Return (X, Y) of the center of cell containing provided text 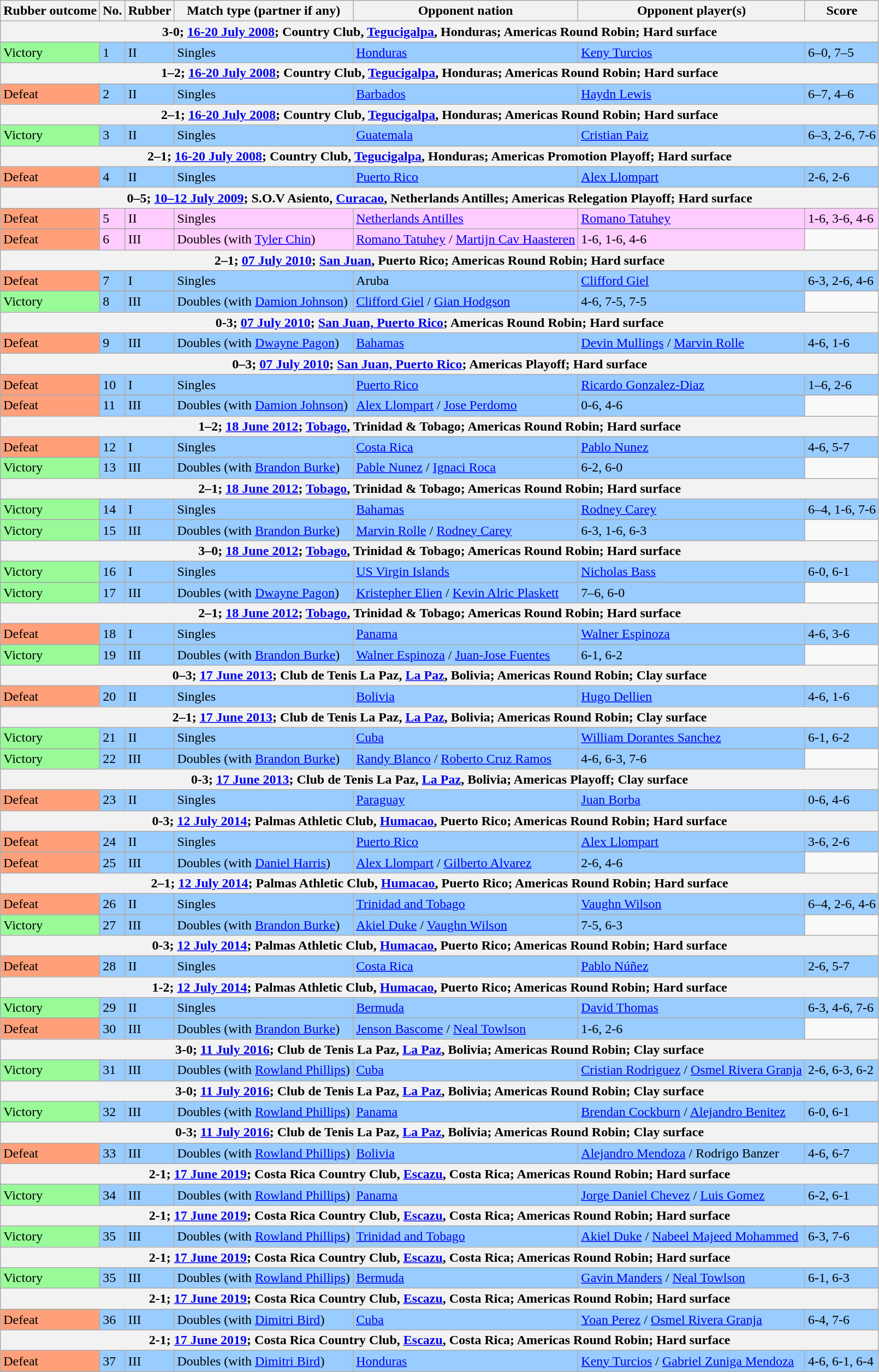
19 (112, 655)
2 (112, 94)
Doubles (with Tyler Chin) (264, 239)
1-6, 1-6, 4-6 (692, 239)
6-3, 7-6 (842, 1236)
6-3, 2-6, 4-6 (842, 281)
Nicholas Bass (692, 571)
12 (112, 447)
0-3; 11 July 2016; Club de Tenis La Paz, La Paz, Bolivia; Americas Round Robin; Clay surface (440, 1132)
27 (112, 925)
4-6, 6-1, 6-4 (842, 1361)
15 (112, 530)
Ricardo Gonzalez-Diaz (692, 385)
7–6, 6-0 (692, 592)
6–3, 2-6, 7-6 (842, 135)
13 (112, 468)
Guatemala (466, 135)
Keny Turcios (692, 52)
1–2; 18 June 2012; Tobago, Trinidad & Tobago; Americas Round Robin; Hard surface (440, 426)
Hugo Dellien (692, 696)
16 (112, 571)
Jenson Bascome / Neal Towlson (466, 1029)
1-6, 2-6 (692, 1029)
Keny Turcios / Gabriel Zuniga Mendoza (692, 1361)
Alejandro Mendoza / Rodrigo Banzer (692, 1153)
6-2, 6-0 (692, 468)
2–1; 07 July 2010; San Juan, Puerto Rico; Americas Round Robin; Hard surface (440, 260)
34 (112, 1195)
31 (112, 1070)
Doubles (with Daniel Harris) (264, 862)
9 (112, 343)
Brendan Cockburn / Alejandro Benitez (692, 1112)
6-4, 7-6 (842, 1320)
David Thomas (692, 1008)
Romano Tatuhey (692, 218)
4-6, 6-7 (842, 1153)
6–0, 7–5 (842, 52)
11 (112, 405)
30 (112, 1029)
14 (112, 509)
Cristian Paiz (692, 135)
Walner Espinoza (692, 634)
Alex Llompart / Gilberto Alvarez (466, 862)
4-6, 7-5, 7-5 (692, 302)
William Dorantes Sanchez (692, 738)
Score (842, 11)
6-1, 6-3 (842, 1278)
Rubber outcome (50, 11)
7 (112, 281)
Cristian Rodriguez / Osmel Rivera Granja (692, 1070)
Match type (partner if any) (264, 11)
6 (112, 239)
6–7, 4–6 (842, 94)
Rodney Carey (692, 509)
1-2; 12 July 2014; Palmas Athletic Club, Humacao, Puerto Rico; Americas Round Robin; Hard surface (440, 987)
4-6, 5-7 (842, 447)
8 (112, 302)
4-6, 6-3, 7-6 (692, 759)
25 (112, 862)
24 (112, 842)
Pablo Núñez (692, 967)
29 (112, 1008)
1 (112, 52)
0–5; 10–12 July 2009; S.O.V Asiento, Curacao, Netherlands Antilles; Americas Relegation Playoff; Hard surface (440, 198)
0-3; 07 July 2010; San Juan, Puerto Rico; Americas Round Robin; Hard surface (440, 323)
5 (112, 218)
4 (112, 177)
Gavin Manders / Neal Towlson (692, 1278)
32 (112, 1112)
Akiel Duke / Vaughn Wilson (466, 925)
23 (112, 800)
Kristepher Elien / Kevin Alric Plaskett (466, 592)
2-6, 2-6 (842, 177)
20 (112, 696)
US Virgin Islands (466, 571)
37 (112, 1361)
3-6, 2-6 (842, 842)
Clifford Giel / Gian Hodgson (466, 302)
36 (112, 1320)
Opponent player(s) (692, 11)
3-0; 16-20 July 2008; Country Club, Tegucigalpa, Honduras; Americas Round Robin; Hard surface (440, 32)
33 (112, 1153)
6-3, 1-6, 6-3 (692, 530)
17 (112, 592)
2-6, 6-3, 6-2 (842, 1070)
Devin Mullings / Marvin Rolle (692, 343)
2–1; 16-20 July 2008; Country Club, Tegucigalpa, Honduras; Americas Promotion Playoff; Hard surface (440, 156)
Walner Espinoza / Juan-Jose Fuentes (466, 655)
7-5, 6-3 (692, 925)
1-6, 3-6, 4-6 (842, 218)
6–4, 1-6, 7-6 (842, 509)
Pable Nunez / Ignaci Roca (466, 468)
2–1; 16-20 July 2008; Country Club, Tegucigalpa, Honduras; Americas Round Robin; Hard surface (440, 115)
21 (112, 738)
6-3, 4-6, 7-6 (842, 1008)
3 (112, 135)
1–6, 2-6 (842, 385)
Juan Borba (692, 800)
No. (112, 11)
Jorge Daniel Chevez / Luis Gomez (692, 1195)
22 (112, 759)
Barbados (466, 94)
2-6, 4-6 (692, 862)
Randy Blanco / Roberto Cruz Ramos (466, 759)
Netherlands Antilles (466, 218)
0–3; 07 July 2010; San Juan, Puerto Rico; Americas Playoff; Hard surface (440, 364)
Clifford Giel (692, 281)
Vaughn Wilson (692, 904)
26 (112, 904)
Pablo Nunez (692, 447)
6-2, 6-1 (842, 1195)
Alex Llompart / Jose Perdomo (466, 405)
Akiel Duke / Nabeel Majeed Mohammed (692, 1236)
0–3; 17 June 2013; Club de Tenis La Paz, La Paz, Bolivia; Americas Round Robin; Clay surface (440, 676)
2–1; 17 June 2013; Club de Tenis La Paz, La Paz, Bolivia; Americas Round Robin; Clay surface (440, 717)
4-6, 3-6 (842, 634)
Rubber (150, 11)
2–1; 12 July 2014; Palmas Athletic Club, Humacao, Puerto Rico; Americas Round Robin; Hard surface (440, 883)
Opponent nation (466, 11)
2-6, 5-7 (842, 967)
6–4, 2-6, 4-6 (842, 904)
28 (112, 967)
10 (112, 385)
Haydn Lewis (692, 94)
Aruba (466, 281)
1–2; 16-20 July 2008; Country Club, Tegucigalpa, Honduras; Americas Round Robin; Hard surface (440, 73)
3–0; 18 June 2012; Tobago, Trinidad & Tobago; Americas Round Robin; Hard surface (440, 551)
Romano Tatuhey / Martijn Cav Haasteren (466, 239)
Marvin Rolle / Rodney Carey (466, 530)
Paraguay (466, 800)
0-3; 17 June 2013; Club de Tenis La Paz, La Paz, Bolivia; Americas Playoff; Clay surface (440, 779)
Yoan Perez / Osmel Rivera Granja (692, 1320)
18 (112, 634)
